Extract the (x, y) coordinate from the center of the cell holding the provided text.  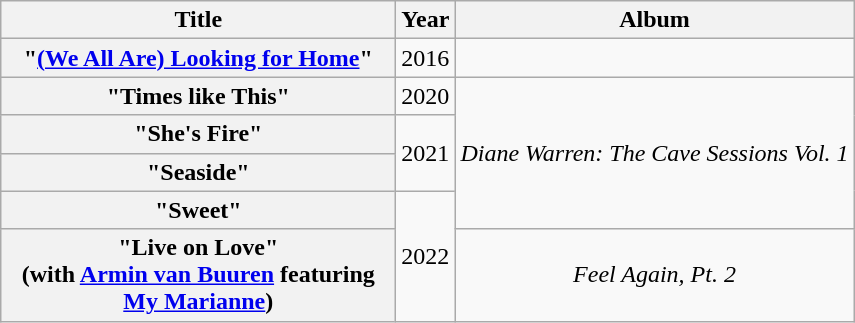
Feel Again, Pt. 2 (654, 275)
"She's Fire" (198, 134)
"(We All Are) Looking for Home" (198, 58)
"Times like This" (198, 96)
2016 (426, 58)
"Live on Love" (with Armin van Buuren featuring My Marianne) (198, 275)
Diane Warren: The Cave Sessions Vol. 1 (654, 153)
Album (654, 20)
2020 (426, 96)
Title (198, 20)
"Seaside" (198, 172)
Year (426, 20)
2022 (426, 256)
2021 (426, 153)
"Sweet" (198, 210)
